Return the [x, y] coordinate for the center point of the cell that contains the specified text.  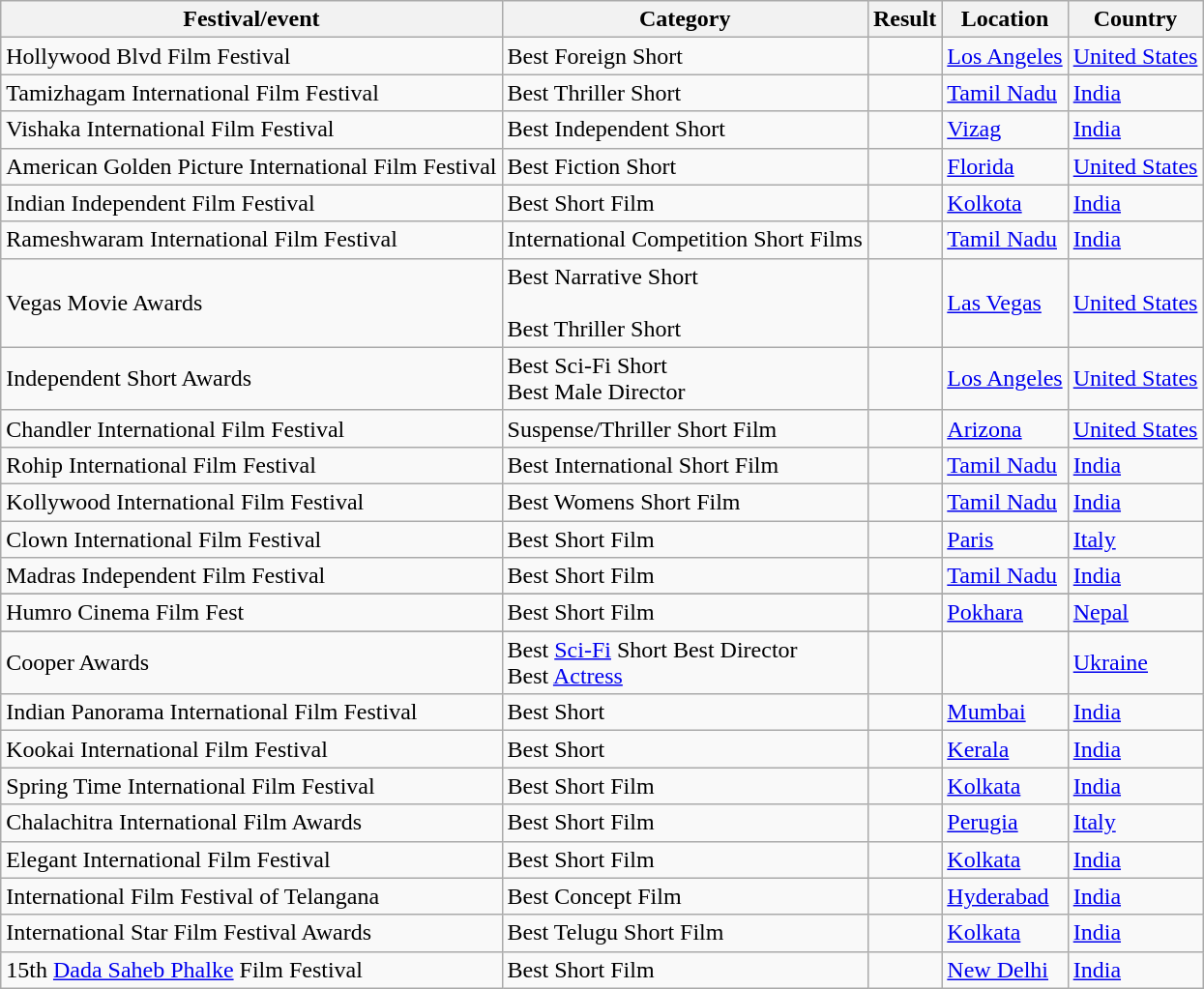
Madras Independent Film Festival [251, 576]
Best Womens Short Film [685, 502]
Clown International Film Festival [251, 538]
Vizag [1005, 130]
Nepal [1135, 613]
Kerala [1005, 749]
Chalachitra International Film Awards [251, 823]
Kolkota [1005, 203]
Best Sci-Fi ShortBest Male Director [685, 379]
Best Foreign Short [685, 56]
Rameshwaram International Film Festival [251, 240]
Indian Independent Film Festival [251, 203]
Suspense/Thriller Short Film [685, 428]
Hollywood Blvd Film Festival [251, 56]
Kollywood International Film Festival [251, 502]
Category [685, 19]
Rohip International Film Festival [251, 465]
International Star Film Festival Awards [251, 933]
Best Thriller Short [685, 93]
Best Telugu Short Film [685, 933]
Mumbai [1005, 713]
Elegant International Film Festival [251, 859]
Indian Panorama International Film Festival [251, 713]
Hyderabad [1005, 896]
Vishaka International Film Festival [251, 130]
Best Sci-Fi Short Best Director Best Actress [685, 663]
Las Vegas [1005, 303]
Festival/event [251, 19]
Perugia [1005, 823]
Location [1005, 19]
Best International Short Film [685, 465]
15th Dada Saheb Phalke Film Festival [251, 970]
Paris [1005, 538]
Arizona [1005, 428]
Florida [1005, 166]
Result [904, 19]
Spring Time International Film Festival [251, 786]
Cooper Awards [251, 663]
Chandler International Film Festival [251, 428]
Independent Short Awards [251, 379]
Tamizhagam International Film Festival [251, 93]
Best Concept Film [685, 896]
International Competition Short Films [685, 240]
Best Narrative Short Best Thriller Short [685, 303]
Country [1135, 19]
Kookai International Film Festival [251, 749]
Best Independent Short [685, 130]
Pokhara [1005, 613]
Ukraine [1135, 663]
American Golden Picture International Film Festival [251, 166]
International Film Festival of Telangana [251, 896]
Humro Cinema Film Fest [251, 613]
New Delhi [1005, 970]
Vegas Movie Awards [251, 303]
Best Fiction Short [685, 166]
